Determine the (X, Y) coordinate at the center of the cell enclosing the given text.  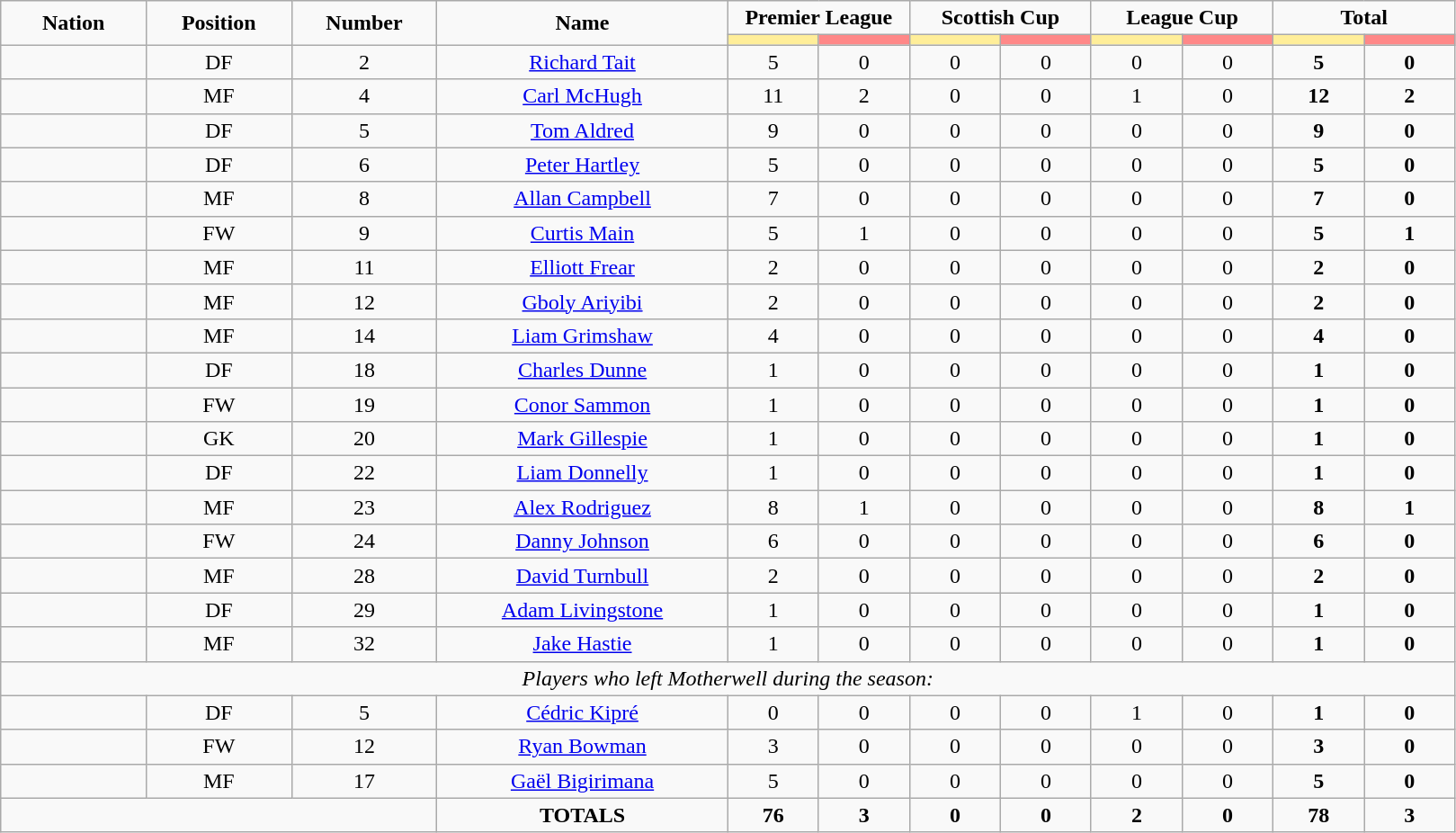
18 (364, 370)
28 (364, 576)
32 (364, 644)
Tom Aldred (583, 130)
Position (219, 23)
Mark Gillespie (583, 439)
Liam Grimshaw (583, 336)
League Cup (1182, 18)
29 (364, 610)
GK (219, 439)
Number (364, 23)
14 (364, 336)
17 (364, 781)
Premier League (818, 18)
Name (583, 23)
Danny Johnson (583, 542)
Total (1364, 18)
David Turnbull (583, 576)
Ryan Bowman (583, 747)
Conor Sammon (583, 404)
Richard Tait (583, 62)
22 (364, 473)
Players who left Motherwell during the season: (728, 678)
20 (364, 439)
Scottish Cup (1000, 18)
TOTALS (583, 815)
Allan Campbell (583, 199)
Carl McHugh (583, 96)
Adam Livingstone (583, 610)
19 (364, 404)
Nation (74, 23)
Peter Hartley (583, 165)
24 (364, 542)
Curtis Main (583, 233)
76 (773, 815)
Jake Hastie (583, 644)
Cédric Kipré (583, 712)
Gboly Ariyibi (583, 301)
Alex Rodriguez (583, 507)
78 (1318, 815)
Charles Dunne (583, 370)
Elliott Frear (583, 267)
Liam Donnelly (583, 473)
Gaël Bigirimana (583, 781)
23 (364, 507)
